Output the [x, y] coordinate of the center of the cell containing the given text.  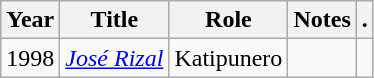
Notes [322, 20]
Year [30, 20]
1998 [30, 58]
. [364, 20]
Katipunero [228, 58]
Title [114, 20]
Role [228, 20]
José Rizal [114, 58]
